Output the (x, y) coordinate of the center of the cell containing the given text.  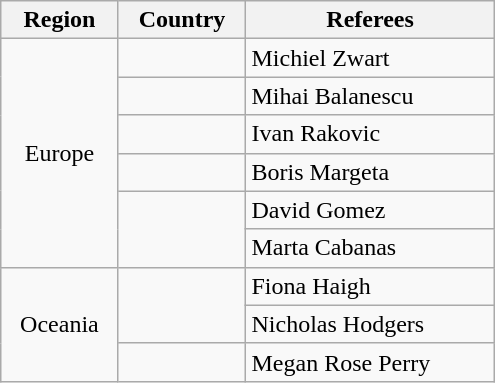
Ivan Rakovic (370, 134)
Michiel Zwart (370, 58)
Boris Margeta (370, 172)
Megan Rose Perry (370, 362)
Region (60, 20)
Country (182, 20)
Oceania (60, 324)
Nicholas Hodgers (370, 324)
Marta Cabanas (370, 248)
Mihai Balanescu (370, 96)
Fiona Haigh (370, 286)
Referees (370, 20)
Europe (60, 153)
David Gomez (370, 210)
